Capture the cell that displays the provided text and extract its [x, y] central coordinate. 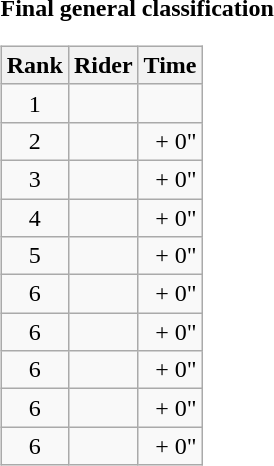
5 [34, 256]
Rider [103, 65]
1 [34, 103]
2 [34, 141]
Time [170, 65]
3 [34, 179]
4 [34, 217]
Rank [34, 65]
